Search for the cell housing the specified text and yield its [X, Y] center coordinate. 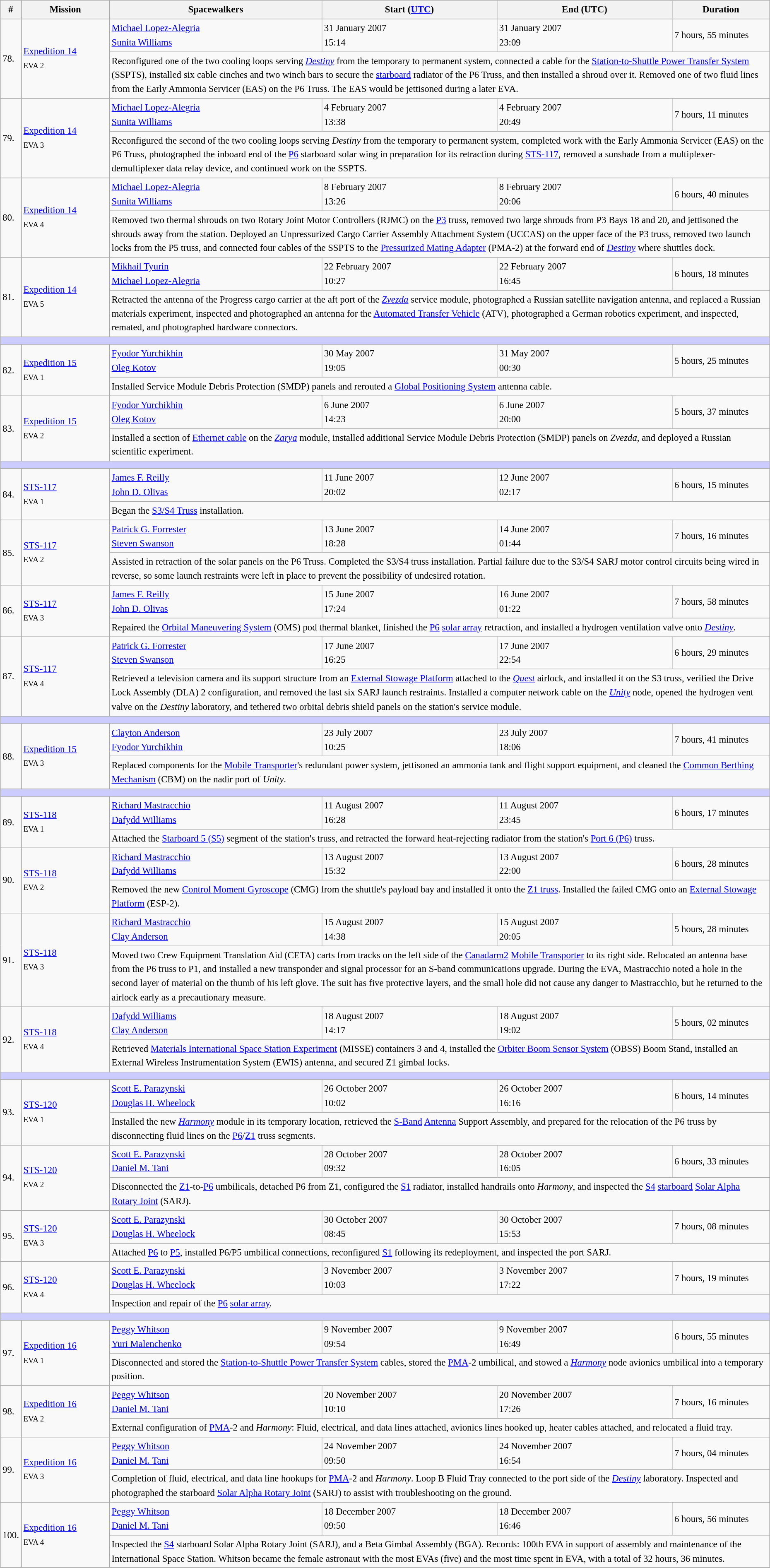
3 November 200717:22 [585, 1278]
9 November 200709:54 [409, 1337]
8 February 200720:06 [585, 195]
88. [11, 756]
100. [11, 1535]
99. [11, 1470]
13 June 200718:28 [409, 536]
6 hours, 28 minutes [721, 864]
Spacewalkers [215, 10]
Expedition 16EVA 1 [65, 1353]
7 hours, 41 minutes [721, 740]
6 hours, 33 minutes [721, 1162]
7 hours, 08 minutes [721, 1227]
Mission [65, 10]
Attached P6 to P5, installed P6/P5 umbilical connections, reconfigured S1 following its redeployment, and inspected the port SARJ. [440, 1253]
6 hours, 29 minutes [721, 653]
4 February 200713:38 [409, 115]
STS-120EVA 1 [65, 1112]
STS-118EVA 4 [65, 1039]
17 June 200722:54 [585, 653]
Richard Mastracchio Clay Anderson [215, 930]
Began the S3/S4 Truss installation. [440, 511]
92. [11, 1039]
31 May 200700:30 [585, 361]
Expedition 14EVA 5 [65, 297]
Mikhail Tyurin Michael Lopez-Alegria [215, 274]
STS-120EVA 4 [65, 1287]
28 October 200716:05 [585, 1162]
Attached the Starboard 5 (S5) segment of the station's truss, and retracted the forward heat-rejecting radiator from the station's Port 6 (P6) truss. [440, 839]
87. [11, 676]
Duration [721, 10]
STS-118EVA 1 [65, 822]
Expedition 16EVA 3 [65, 1470]
94. [11, 1178]
Expedition 14EVA 2 [65, 59]
22 February 200716:45 [585, 274]
28 October 200709:32 [409, 1162]
5 hours, 37 minutes [721, 412]
Expedition 15EVA 1 [65, 370]
79. [11, 138]
16 June 200701:22 [585, 602]
26 October 200710:02 [409, 1096]
5 hours, 25 minutes [721, 361]
STS-120EVA 2 [65, 1178]
17 June 200716:25 [409, 653]
83. [11, 428]
15 June 200717:24 [409, 602]
31 January 200723:09 [585, 36]
4 February 200720:49 [585, 115]
Peggy Whitson Yuri Malenchenko [215, 1337]
Start (UTC) [409, 10]
18 August 200719:02 [585, 1023]
5 hours, 02 minutes [721, 1023]
6 hours, 17 minutes [721, 813]
11 June 200720:02 [409, 485]
96. [11, 1287]
STS-117EVA 1 [65, 494]
86. [11, 611]
24 November 200716:54 [585, 1454]
14 June 200701:44 [585, 536]
91. [11, 960]
Expedition 16EVA 4 [65, 1535]
Expedition 16EVA 2 [65, 1412]
82. [11, 370]
Inspection and repair of the P6 solar array. [440, 1304]
78. [11, 59]
Installed Service Module Debris Protection (SMDP) panels and rerouted a Global Positioning System antenna cable. [440, 387]
6 hours, 18 minutes [721, 274]
Expedition 15EVA 3 [65, 756]
90. [11, 880]
30 May 200719:05 [409, 361]
STS-117EVA 2 [65, 553]
STS-117EVA 4 [65, 676]
3 November 200710:03 [409, 1278]
STS-117EVA 3 [65, 611]
6 hours, 15 minutes [721, 485]
18 December 200709:50 [409, 1519]
26 October 200716:16 [585, 1096]
11 August 200716:28 [409, 813]
Expedition 14EVA 4 [65, 218]
30 October 200715:53 [585, 1227]
6 June 200714:23 [409, 412]
15 August 200720:05 [585, 930]
STS-120EVA 3 [65, 1236]
6 hours, 14 minutes [721, 1096]
STS-118EVA 3 [65, 960]
Expedition 14EVA 3 [65, 138]
13 August 200722:00 [585, 864]
7 hours, 55 minutes [721, 36]
20 November 200710:10 [409, 1402]
15 August 200714:38 [409, 930]
20 November 200717:26 [585, 1402]
13 August 200715:32 [409, 864]
7 hours, 58 minutes [721, 602]
23 July 200710:25 [409, 740]
6 hours, 55 minutes [721, 1337]
9 November 200716:49 [585, 1337]
18 August 200714:17 [409, 1023]
6 June 200720:00 [585, 412]
95. [11, 1236]
12 June 200702:17 [585, 485]
6 hours, 56 minutes [721, 1519]
Clayton Anderson Fyodor Yurchikhin [215, 740]
8 February 200713:26 [409, 195]
23 July 200718:06 [585, 740]
# [11, 10]
84. [11, 494]
81. [11, 297]
Expedition 15EVA 2 [65, 428]
7 hours, 19 minutes [721, 1278]
98. [11, 1412]
93. [11, 1112]
11 August 200723:45 [585, 813]
Scott E. Parazynski Daniel M. Tani [215, 1162]
85. [11, 553]
31 January 200715:14 [409, 36]
89. [11, 822]
18 December 200716:46 [585, 1519]
STS-118EVA 2 [65, 880]
7 hours, 04 minutes [721, 1454]
80. [11, 218]
7 hours, 11 minutes [721, 115]
End (UTC) [585, 10]
30 October 200708:45 [409, 1227]
97. [11, 1353]
5 hours, 28 minutes [721, 930]
22 February 200710:27 [409, 274]
Dafydd Williams Clay Anderson [215, 1023]
6 hours, 40 minutes [721, 195]
24 November 200709:50 [409, 1454]
